From the cell containing the given text, extract its center point as [X, Y] coordinate. 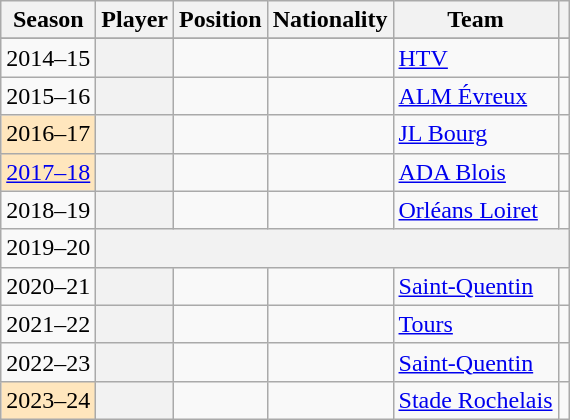
JL Bourg [476, 134]
2014–15 [48, 58]
2019–20 [48, 248]
Stade Rochelais [476, 400]
2020–21 [48, 286]
Nationality [330, 20]
Tours [476, 324]
2023–24 [48, 400]
2015–16 [48, 96]
2022–23 [48, 362]
Player [135, 20]
ALM Évreux [476, 96]
Position [221, 20]
2021–22 [48, 324]
2017–18 [48, 172]
Season [48, 20]
2016–17 [48, 134]
Orléans Loiret [476, 210]
HTV [476, 58]
2018–19 [48, 210]
ADA Blois [476, 172]
Team [476, 20]
